Locate the cell with the specified text and output its [x, y] center coordinate. 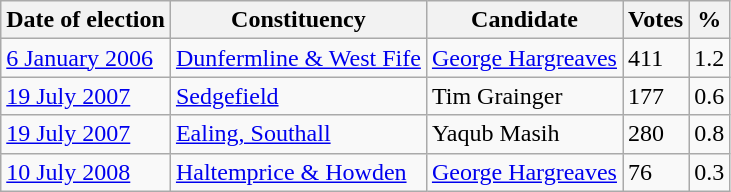
Ealing, Southall [298, 134]
Votes [655, 20]
1.2 [710, 58]
Constituency [298, 20]
411 [655, 58]
Yaqub Masih [524, 134]
Haltemprice & Howden [298, 172]
10 July 2008 [86, 172]
0.3 [710, 172]
% [710, 20]
6 January 2006 [86, 58]
Sedgefield [298, 96]
0.6 [710, 96]
Tim Grainger [524, 96]
177 [655, 96]
Dunfermline & West Fife [298, 58]
Candidate [524, 20]
280 [655, 134]
76 [655, 172]
Date of election [86, 20]
0.8 [710, 134]
